Find where the given text appears and provide that cell's center as [X, Y] coordinate. 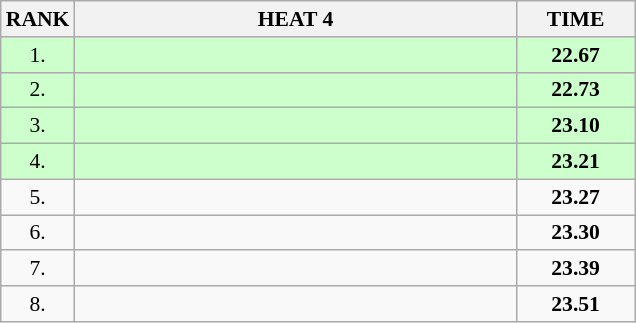
8. [38, 304]
HEAT 4 [295, 19]
23.30 [576, 233]
23.10 [576, 126]
1. [38, 55]
5. [38, 197]
22.67 [576, 55]
23.39 [576, 269]
3. [38, 126]
RANK [38, 19]
2. [38, 90]
7. [38, 269]
23.51 [576, 304]
23.21 [576, 162]
23.27 [576, 197]
TIME [576, 19]
4. [38, 162]
22.73 [576, 90]
6. [38, 233]
